Determine the (x, y) coordinate at the center of the cell enclosing the given text.  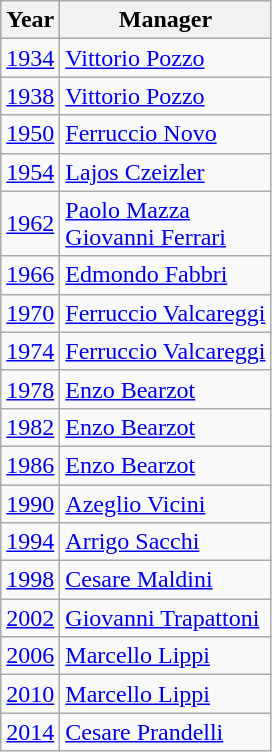
Cesare Prandelli (166, 732)
1970 (30, 313)
1950 (30, 134)
Azeglio Vicini (166, 503)
1966 (30, 275)
1982 (30, 427)
Giovanni Trapattoni (166, 618)
1954 (30, 172)
1990 (30, 503)
1986 (30, 465)
Paolo Mazza Giovanni Ferrari (166, 224)
1994 (30, 542)
1998 (30, 580)
Year (30, 20)
Lajos Czeizler (166, 172)
1962 (30, 224)
2010 (30, 694)
2002 (30, 618)
1974 (30, 351)
2014 (30, 732)
2006 (30, 656)
Ferruccio Novo (166, 134)
Edmondo Fabbri (166, 275)
Arrigo Sacchi (166, 542)
1978 (30, 389)
1934 (30, 58)
Manager (166, 20)
Cesare Maldini (166, 580)
1938 (30, 96)
